Provide the [X, Y] coordinate of the cell's center where the given text is located.  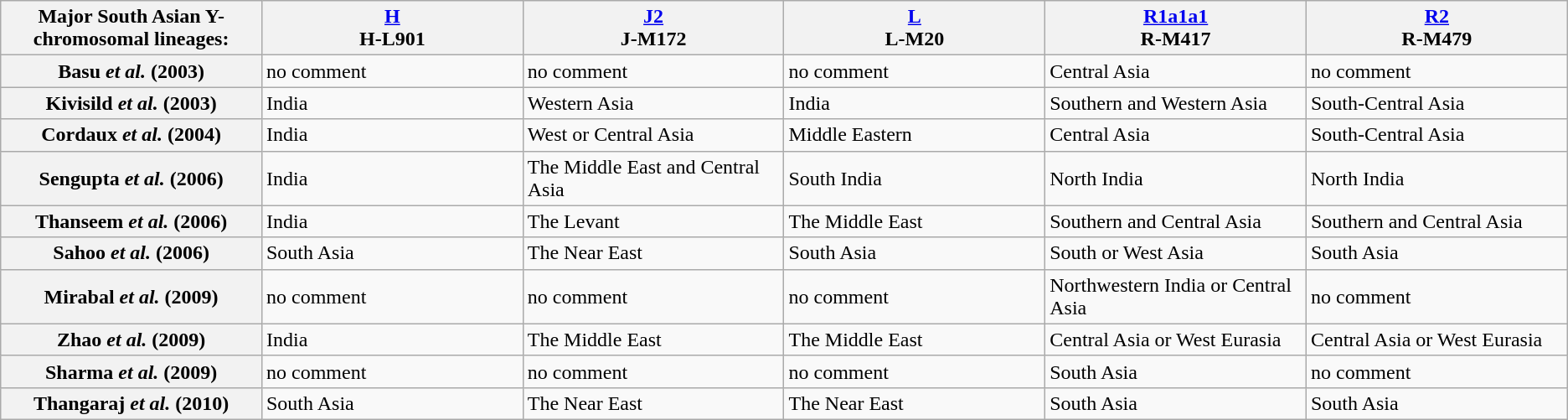
Cordaux et al. (2004) [132, 135]
Thangaraj et al. (2010) [132, 403]
Kivisild et al. (2003) [132, 103]
Middle Eastern [915, 135]
R1a1a1R-M417 [1176, 29]
Northwestern India or Central Asia [1176, 297]
Southern and Western Asia [1176, 103]
South India [915, 178]
Sengupta et al. (2006) [132, 178]
LL-M20 [915, 29]
Thanseem et al. (2006) [132, 221]
The Levant [653, 221]
Sharma et al. (2009) [132, 371]
Mirabal et al. (2009) [132, 297]
Major South Asian Y-chromosomal lineages: [132, 29]
HH-L901 [392, 29]
Western Asia [653, 103]
R2R-M479 [1436, 29]
The Middle East and Central Asia [653, 178]
Basu et al. (2003) [132, 71]
J2J-M172 [653, 29]
West or Central Asia [653, 135]
Sahoo et al. (2006) [132, 253]
Zhao et al. (2009) [132, 340]
South or West Asia [1176, 253]
